Output the (X, Y) coordinate of the center of the cell containing the given text.  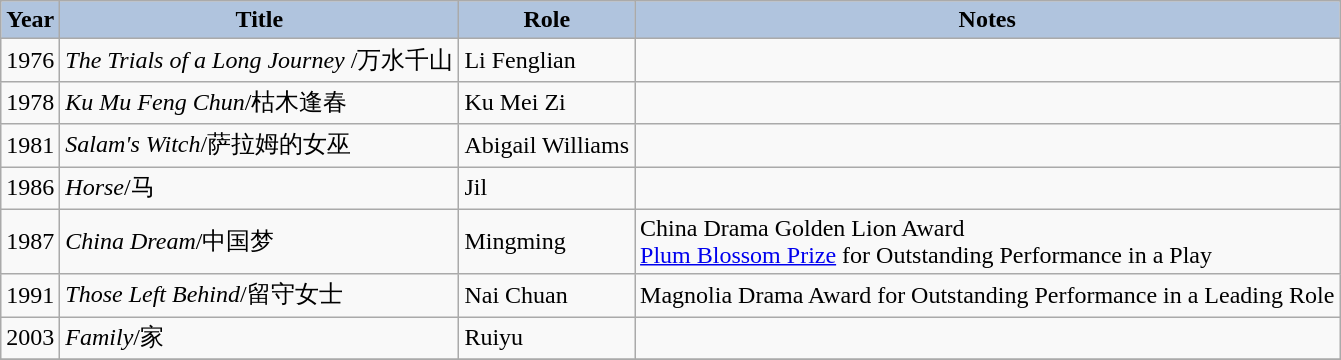
Role (547, 20)
Notes (988, 20)
1987 (30, 242)
Jil (547, 188)
2003 (30, 338)
China Drama Golden Lion AwardPlum Blossom Prize for Outstanding Performance in a Play (988, 242)
1986 (30, 188)
1978 (30, 102)
Those Left Behind/留守女士 (260, 296)
1991 (30, 296)
Magnolia Drama Award for Outstanding Performance in a Leading Role (988, 296)
Mingming (547, 242)
Ku Mu Feng Chun/枯木逢春 (260, 102)
1981 (30, 146)
Salam's Witch/萨拉姆的女巫 (260, 146)
Ku Mei Zi (547, 102)
China Dream/中国梦 (260, 242)
Nai Chuan (547, 296)
1976 (30, 60)
Horse/马 (260, 188)
Ruiyu (547, 338)
Year (30, 20)
The Trials of a Long Journey /万水千山 (260, 60)
Title (260, 20)
Li Fenglian (547, 60)
Abigail Williams (547, 146)
Family/家 (260, 338)
